Extract the (X, Y) coordinate from the center of the cell holding the provided text.  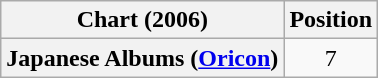
Japanese Albums (Oricon) (142, 58)
7 (331, 58)
Position (331, 20)
Chart (2006) (142, 20)
